Locate the cell with the specified text and output its [x, y] center coordinate. 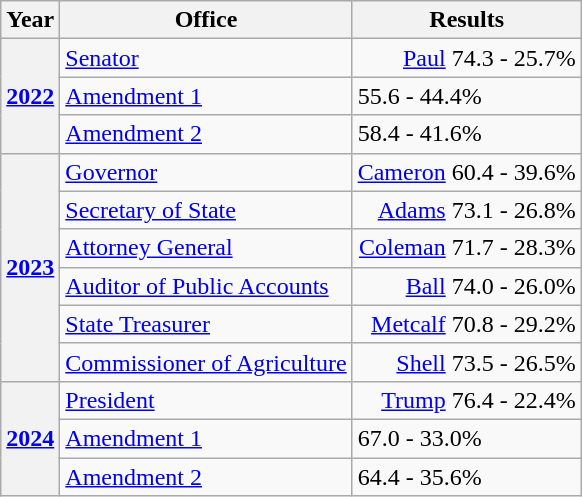
2024 [30, 438]
67.0 - 33.0% [466, 438]
Coleman 71.7 - 28.3% [466, 248]
Ball 74.0 - 26.0% [466, 286]
Cameron 60.4 - 39.6% [466, 172]
Results [466, 20]
Year [30, 20]
Trump 76.4 - 22.4% [466, 400]
55.6 - 44.4% [466, 96]
President [206, 400]
2022 [30, 96]
Paul 74.3 - 25.7% [466, 58]
Adams 73.1 - 26.8% [466, 210]
Metcalf 70.8 - 29.2% [466, 324]
Office [206, 20]
Attorney General [206, 248]
Senator [206, 58]
Commissioner of Agriculture [206, 362]
Secretary of State [206, 210]
64.4 - 35.6% [466, 477]
State Treasurer [206, 324]
Shell 73.5 - 26.5% [466, 362]
58.4 - 41.6% [466, 134]
Governor [206, 172]
Auditor of Public Accounts [206, 286]
2023 [30, 267]
